Return the (x, y) coordinate for the center point of the cell that contains the specified text.  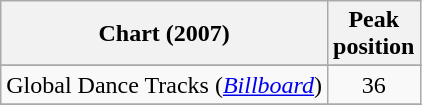
Global Dance Tracks (Billboard) (164, 85)
36 (374, 85)
Chart (2007) (164, 34)
Peakposition (374, 34)
